For the text-containing cell, return its midpoint in [x, y] coordinate format. 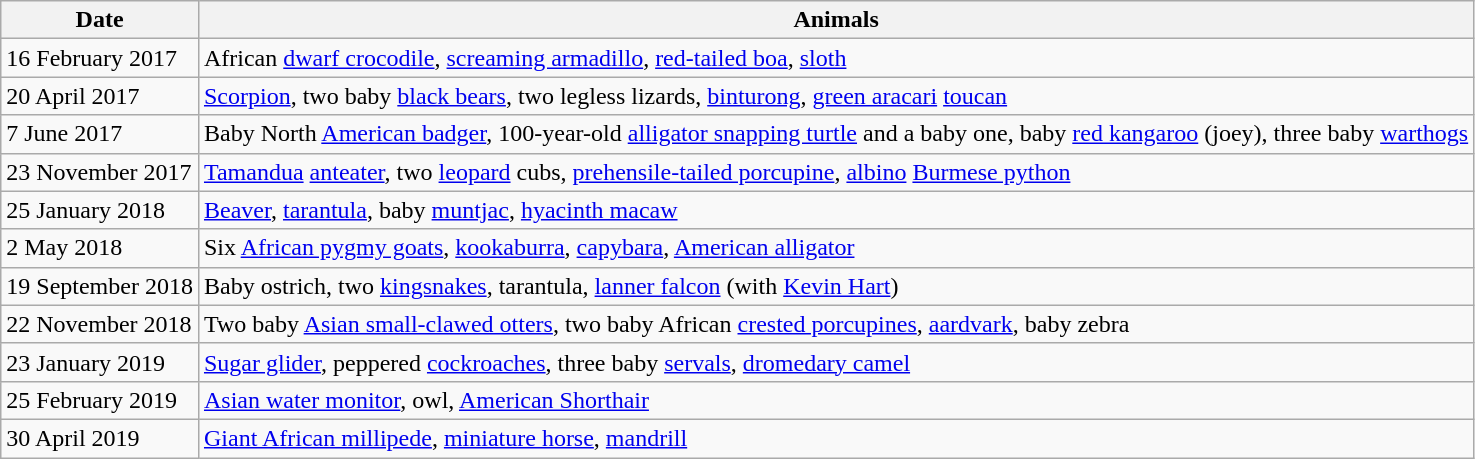
Tamandua anteater, two leopard cubs, prehensile-tailed porcupine, albino Burmese python [836, 172]
23 January 2019 [100, 362]
Asian water monitor, owl, American Shorthair [836, 400]
16 February 2017 [100, 58]
25 January 2018 [100, 210]
Two baby Asian small-clawed otters, two baby African crested porcupines, aardvark, baby zebra [836, 324]
Scorpion, two baby black bears, two legless lizards, binturong, green aracari toucan [836, 96]
Giant African millipede, miniature horse, mandrill [836, 438]
Date [100, 20]
Beaver, tarantula, baby muntjac, hyacinth macaw [836, 210]
25 February 2019 [100, 400]
20 April 2017 [100, 96]
23 November 2017 [100, 172]
Sugar glider, peppered cockroaches, three baby servals, dromedary camel [836, 362]
30 April 2019 [100, 438]
22 November 2018 [100, 324]
Animals [836, 20]
African dwarf crocodile, screaming armadillo, red-tailed boa, sloth [836, 58]
Baby ostrich, two kingsnakes, tarantula, lanner falcon (with Kevin Hart) [836, 286]
7 June 2017 [100, 134]
Six African pygmy goats, kookaburra, capybara, American alligator [836, 248]
Baby North American badger, 100-year-old alligator snapping turtle and a baby one, baby red kangaroo (joey), three baby warthogs [836, 134]
19 September 2018 [100, 286]
2 May 2018 [100, 248]
